Find where the given text appears and provide that cell's center as [x, y] coordinate. 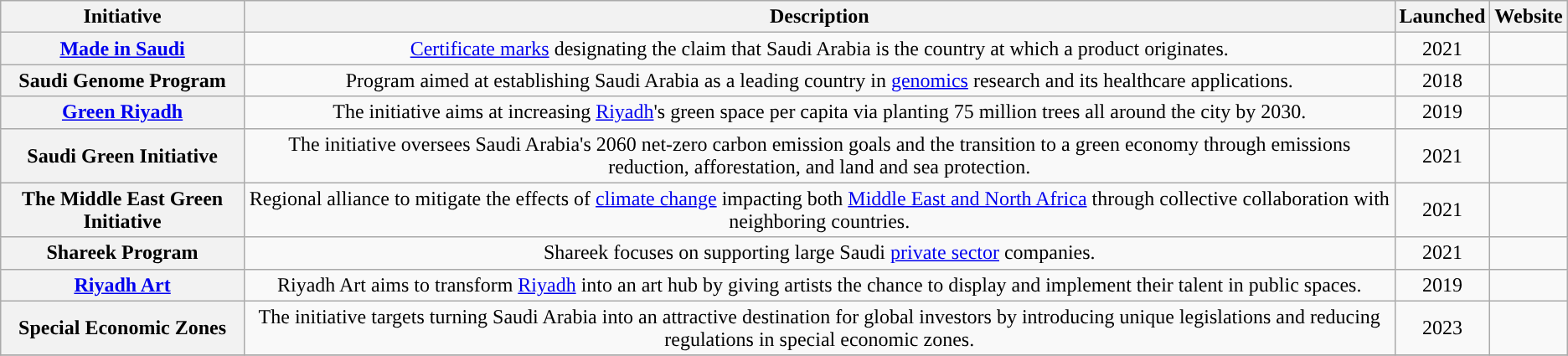
Saudi Green Initiative [122, 156]
Saudi Genome Program [122, 80]
Shareek Program [122, 253]
Description [819, 17]
Launched [1442, 17]
Made in Saudi [122, 49]
The initiative aims at increasing Riyadh's green space per capita via planting 75 million trees all around the city by 2030. [819, 112]
Green Riyadh [122, 112]
Initiative [122, 17]
Website [1529, 17]
The Middle East Green Initiative [122, 209]
Special Economic Zones [122, 328]
2023 [1442, 328]
Riyadh Art [122, 285]
Program aimed at establishing Saudi Arabia as a leading country in genomics research and its healthcare applications. [819, 80]
2018 [1442, 80]
Certificate marks designating the claim that Saudi Arabia is the country at which a product originates. [819, 49]
Shareek focuses on supporting large Saudi private sector companies. [819, 253]
Riyadh Art aims to transform Riyadh into an art hub by giving artists the chance to display and implement their talent in public spaces. [819, 285]
